Provide the (X, Y) coordinate of the cell's center where the given text is located.  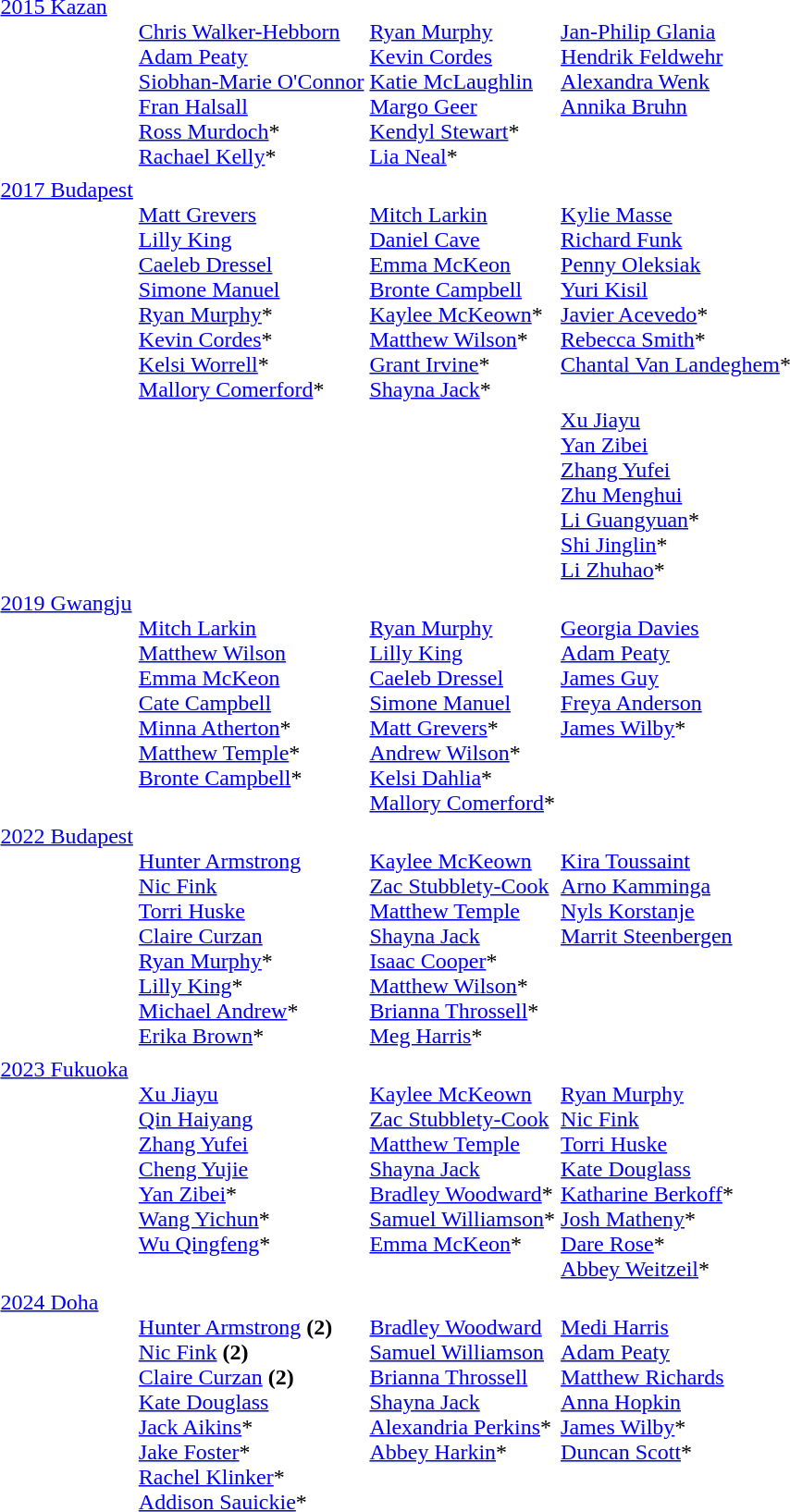
Kaylee McKeownZac Stubblety-CookMatthew TempleShayna JackIsaac Cooper*Matthew Wilson*Brianna Throssell*Meg Harris* (463, 936)
Mitch LarkinDaniel CaveEmma McKeonBronte CampbellKaylee McKeown*Matthew Wilson*Grant Irvine*Shayna Jack* (463, 379)
Kaylee McKeownZac Stubblety-CookMatthew TempleShayna JackBradley Woodward*Samuel Williamson*Emma McKeon* (463, 1169)
Hunter ArmstrongNic FinkTorri HuskeClaire CurzanRyan Murphy*Lilly King*Michael Andrew*Erika Brown* (252, 936)
Matt GreversLilly KingCaeleb DresselSimone ManuelRyan Murphy*Kevin Cordes*Kelsi Worrell*Mallory Comerford* (252, 379)
Mitch LarkinMatthew WilsonEmma McKeonCate CampbellMinna Atherton*Matthew Temple*Bronte Campbell* (252, 703)
Xu JiayuQin HaiyangZhang YufeiCheng YujieYan Zibei*Wang Yichun*Wu Qingfeng* (252, 1169)
Ryan MurphyLilly KingCaeleb DresselSimone ManuelMatt Grevers*Andrew Wilson*Kelsi Dahlia*Mallory Comerford* (463, 703)
